Output the (x, y) coordinate of the center of the cell containing the given text.  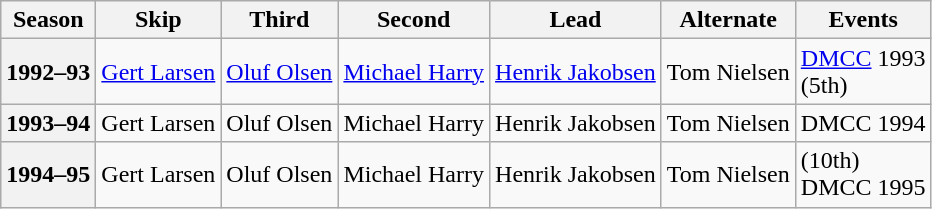
Alternate (728, 20)
DMCC 1993 (5th) (863, 72)
1992–93 (48, 72)
Second (414, 20)
DMCC 1994 (863, 123)
Skip (158, 20)
(10th)DMCC 1995 (863, 174)
Season (48, 20)
1993–94 (48, 123)
Events (863, 20)
Third (280, 20)
1994–95 (48, 174)
Lead (576, 20)
